Output the [X, Y] coordinate of the center of the cell containing the given text.  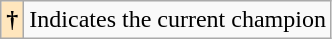
Indicates the current champion [178, 20]
† [12, 20]
